Detect which cell encompasses the target text, then output its [X, Y] center coordinate. 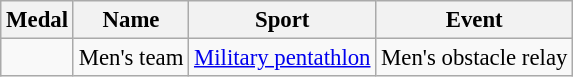
Event [474, 20]
Name [130, 20]
Medal [38, 20]
Sport [282, 20]
Men's team [130, 58]
Military pentathlon [282, 58]
Men's obstacle relay [474, 58]
